Identify which cell holds the provided text, then report its [X, Y] central coordinate. 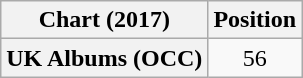
56 [255, 58]
Position [255, 20]
Chart (2017) [104, 20]
UK Albums (OCC) [104, 58]
